Pinpoint the cell where the given text exists, returning its (X, Y) midpoint coordinate. 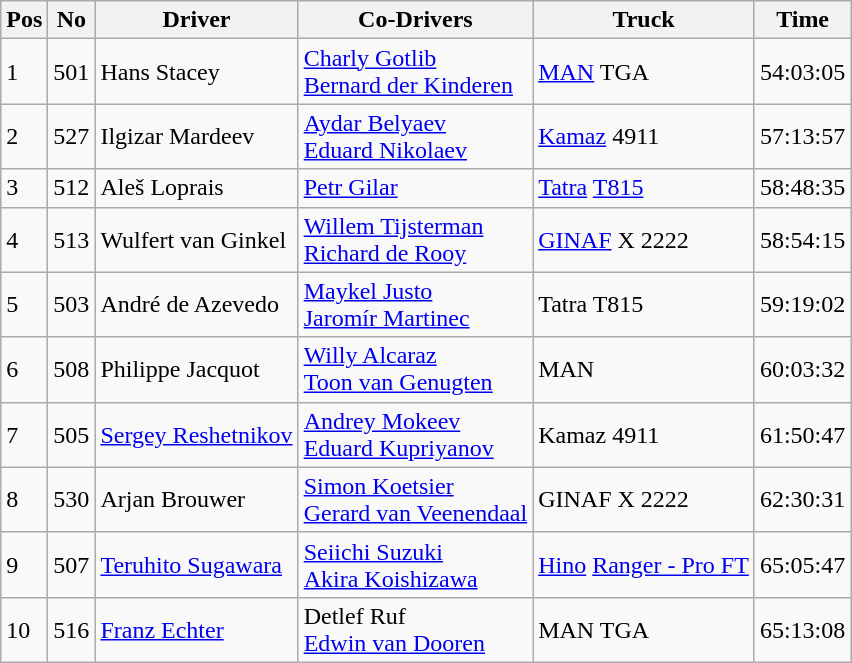
57:13:57 (802, 136)
505 (72, 434)
508 (72, 370)
512 (72, 188)
6 (24, 370)
Willy Alcaraz Toon van Genugten (416, 370)
4 (24, 240)
527 (72, 136)
Simon Koetsier Gerard van Veenendaal (416, 500)
10 (24, 630)
501 (72, 72)
3 (24, 188)
7 (24, 434)
58:48:35 (802, 188)
Philippe Jacquot (196, 370)
Sergey Reshetnikov (196, 434)
Andrey Mokeev Eduard Kupriyanov (416, 434)
Teruhito Sugawara (196, 564)
Ilgizar Mardeev (196, 136)
Time (802, 20)
Arjan Brouwer (196, 500)
André de Azevedo (196, 304)
65:05:47 (802, 564)
No (72, 20)
Seiichi Suzuki Akira Koishizawa (416, 564)
2 (24, 136)
54:03:05 (802, 72)
Wulfert van Ginkel (196, 240)
503 (72, 304)
Co-Drivers (416, 20)
507 (72, 564)
Charly Gotlib Bernard der Kinderen (416, 72)
Aydar Belyaev Eduard Nikolaev (416, 136)
516 (72, 630)
Hans Stacey (196, 72)
Driver (196, 20)
Franz Echter (196, 630)
1 (24, 72)
Pos (24, 20)
Willem Tijsterman Richard de Rooy (416, 240)
Petr Gilar (416, 188)
62:30:31 (802, 500)
59:19:02 (802, 304)
Hino Ranger - Pro FT (644, 564)
513 (72, 240)
Maykel Justo Jaromír Martinec (416, 304)
Detlef Ruf Edwin van Dooren (416, 630)
MAN (644, 370)
5 (24, 304)
Truck (644, 20)
61:50:47 (802, 434)
60:03:32 (802, 370)
8 (24, 500)
9 (24, 564)
58:54:15 (802, 240)
Aleš Loprais (196, 188)
530 (72, 500)
65:13:08 (802, 630)
